Determine the [X, Y] coordinate at the center of the cell enclosing the given text.  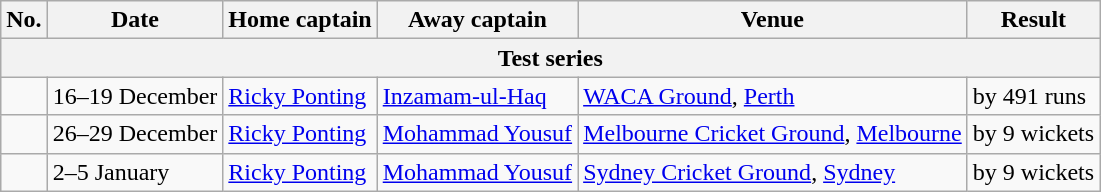
Home captain [300, 20]
26–29 December [135, 134]
16–19 December [135, 96]
Melbourne Cricket Ground, Melbourne [773, 134]
Inzamam-ul-Haq [477, 96]
No. [24, 20]
Result [1033, 20]
by 491 runs [1033, 96]
Sydney Cricket Ground, Sydney [773, 172]
Venue [773, 20]
2–5 January [135, 172]
Test series [550, 58]
WACA Ground, Perth [773, 96]
Away captain [477, 20]
Date [135, 20]
